Output the (X, Y) coordinate of the center of the cell containing the given text.  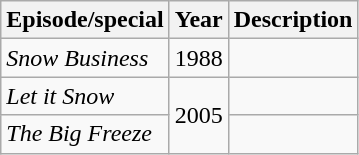
Let it Snow (85, 96)
2005 (198, 115)
Snow Business (85, 58)
Episode/special (85, 20)
1988 (198, 58)
Description (293, 20)
Year (198, 20)
The Big Freeze (85, 134)
